Capture the cell that displays the provided text and extract its [X, Y] central coordinate. 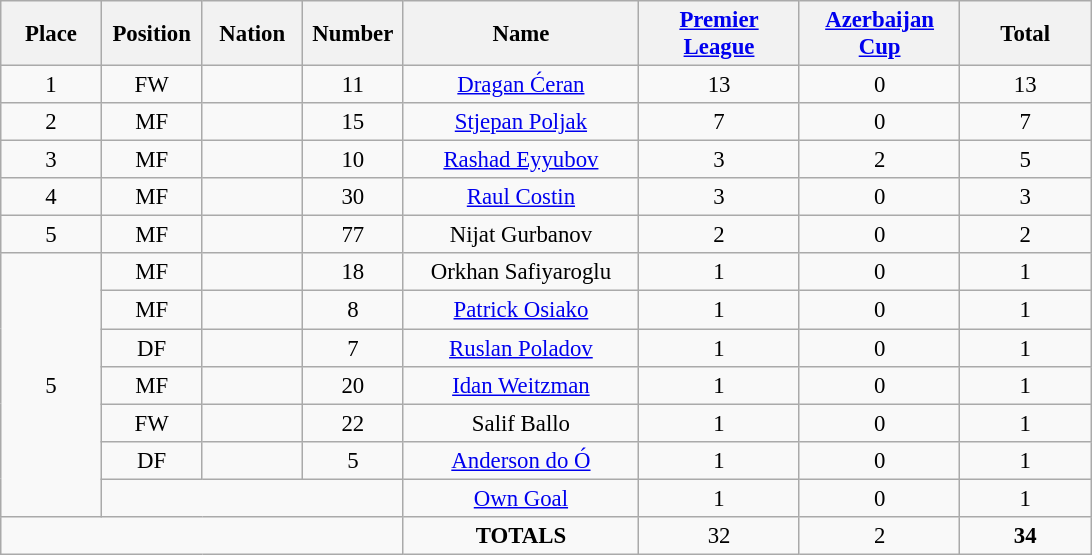
Orkhan Safiyaroglu [521, 273]
77 [354, 235]
Raul Costin [521, 197]
30 [354, 197]
Nijat Gurbanov [521, 235]
11 [354, 85]
Azerbaijan Cup [880, 34]
10 [354, 160]
Rashad Eyyubov [521, 160]
34 [1026, 536]
Idan Weitzman [521, 385]
Premier League [720, 34]
20 [354, 385]
Name [521, 34]
Salif Ballo [521, 423]
Stjepan Poljak [521, 122]
Position [152, 34]
Nation [252, 34]
8 [354, 310]
4 [52, 197]
Own Goal [521, 498]
Total [1026, 34]
Anderson do Ó [521, 460]
Patrick Osiako [521, 310]
Place [52, 34]
Ruslan Poladov [521, 348]
18 [354, 273]
15 [354, 122]
TOTALS [521, 536]
Dragan Ćeran [521, 85]
32 [720, 536]
Number [354, 34]
22 [354, 423]
